Search for the cell housing the specified text and yield its (X, Y) center coordinate. 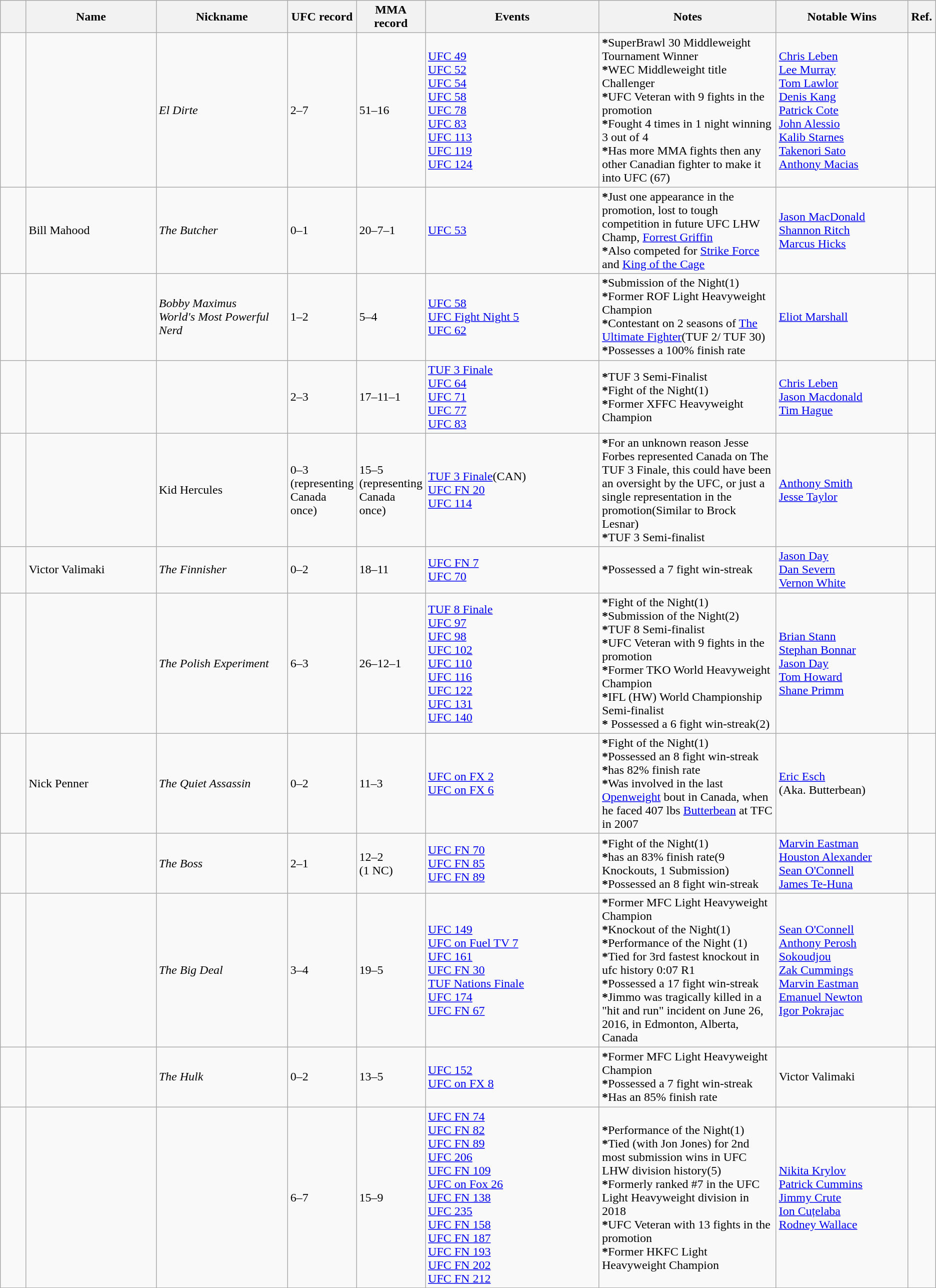
UFC 58 UFC Fight Night 5 UFC 62 (512, 317)
12–2 (1 NC) (391, 863)
0–3(representing Canada once) (322, 490)
TUF 8 Finale UFC 97 UFC 98 UFC 102 UFC 110 UFC 116 UFC 122 UFC 131 UFC 140 (512, 663)
Nick Penner (91, 783)
6–7 (322, 1197)
UFC on FX 2 UFC on FX 6 (512, 783)
Bill Mahood (91, 230)
15–9 (391, 1197)
11–3 (391, 783)
UFC FN 70 UFC FN 85 UFC FN 89 (512, 863)
26–12–1 (391, 663)
Eric Esch(Aka. Butterbean) (842, 783)
2–1 (322, 863)
0–1 (322, 230)
*Former MFC Light Heavyweight Champion *Possessed a 7 fight win-streak *Has an 85% finish rate (687, 1076)
5–4 (391, 317)
Nickname (222, 17)
UFC 49 UFC 52 UFC 54 UFC 58 UFC 78 UFC 83 UFC 113 UFC 119 UFC 124 (512, 110)
The Big Deal (222, 970)
51–16 (391, 110)
Name (91, 17)
Marvin Eastman Houston Alexander Sean O'Connell James Te-Huna (842, 863)
Eliot Marshall (842, 317)
UFC record (322, 17)
Notable Wins (842, 17)
Notes (687, 17)
*Possessed a 7 fight win-streak (687, 570)
Jason Day Dan Severn Vernon White (842, 570)
TUF 3 Finale UFC 64 UFC 71 UFC 77 UFC 83 (512, 397)
UFC 149 UFC on Fuel TV 7 UFC 161 UFC FN 30 TUF Nations Finale UFC 174 UFC FN 67 (512, 970)
TUF 3 Finale(CAN) UFC FN 20 UFC 114 (512, 490)
Anthony Smith Jesse Taylor (842, 490)
20–7–1 (391, 230)
El Dirte (222, 110)
UFC 53 (512, 230)
The Hulk (222, 1076)
*Fight of the Night(1) *has an 83% finish rate(9 Knockouts, 1 Submission) *Possessed an 8 fight win-streak (687, 863)
Chris Leben Lee Murray Tom Lawlor Denis Kang Patrick Cote John Alessio Kalib Starnes Takenori Sato Anthony Macias (842, 110)
Sean O'Connell Anthony Perosh Sokoudjou Zak Cummings Marvin Eastman Emanuel Newton Igor Pokrajac (842, 970)
17–11–1 (391, 397)
19–5 (391, 970)
Chris Leben Jason Macdonald Tim Hague (842, 397)
*TUF 3 Semi-Finalist *Fight of the Night(1) *Former XFFC Heavyweight Champion (687, 397)
UFC FN 74 UFC FN 82 UFC FN 89 UFC 206 UFC FN 109 UFC on Fox 26 UFC FN 138 UFC 235 UFC FN 158 UFC FN 187 UFC FN 193 UFC FN 202 UFC FN 212 (512, 1197)
2–3 (322, 397)
1–2 (322, 317)
The Butcher (222, 230)
UFC FN 7 UFC 70 (512, 570)
The Boss (222, 863)
Jason MacDonald Shannon Ritch Marcus Hicks (842, 230)
The Finnisher (222, 570)
UFC 152 UFC on FX 8 (512, 1076)
15–5(representing Canada once) (391, 490)
Brian Stann Stephan Bonnar Jason Day Tom Howard Shane Primm (842, 663)
Ref. (921, 17)
3–4 (322, 970)
Nikita Krylov Patrick Cummins Jimmy Crute Ion Cuțelaba Rodney Wallace (842, 1197)
13–5 (391, 1076)
18–11 (391, 570)
MMA record (391, 17)
2–7 (322, 110)
The Quiet Assassin (222, 783)
Bobby MaximusWorld's Most Powerful Nerd (222, 317)
Kid Hercules (222, 490)
6–3 (322, 663)
The Polish Experiment (222, 663)
Events (512, 17)
